Return (x, y) of the center of cell containing provided text 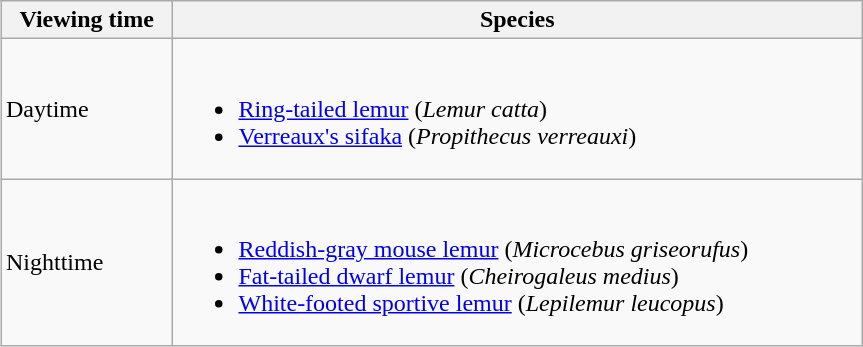
Viewing time (86, 20)
Species (518, 20)
Reddish-gray mouse lemur (Microcebus griseorufus)Fat-tailed dwarf lemur (Cheirogaleus medius)White-footed sportive lemur (Lepilemur leucopus) (518, 262)
Daytime (86, 109)
Nighttime (86, 262)
Ring-tailed lemur (Lemur catta)Verreaux's sifaka (Propithecus verreauxi) (518, 109)
